Pinpoint the cell where the given text exists, returning its [X, Y] midpoint coordinate. 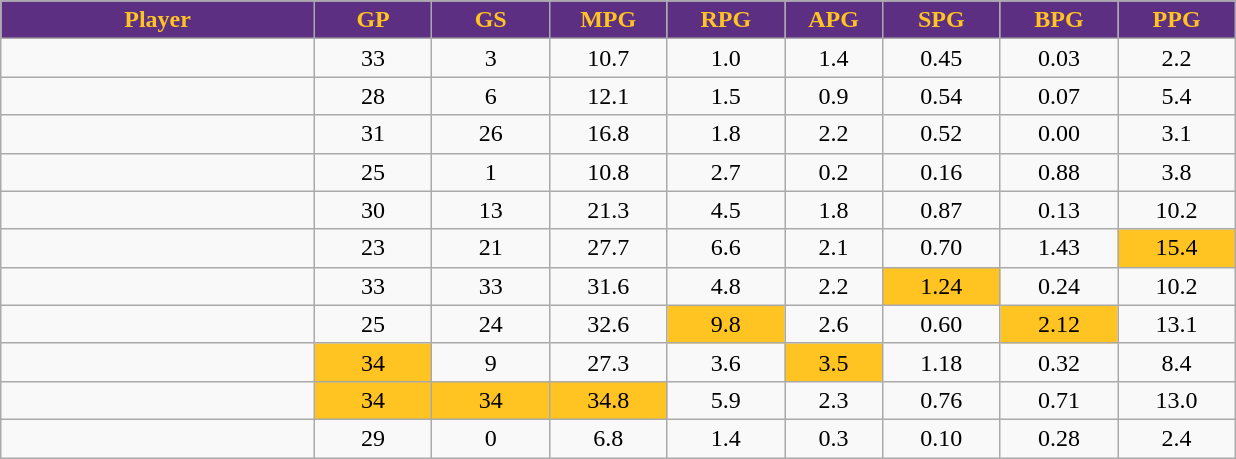
8.4 [1177, 362]
0.07 [1059, 96]
10.7 [608, 58]
2.6 [834, 324]
PPG [1177, 20]
21.3 [608, 210]
13.1 [1177, 324]
BPG [1059, 20]
1.5 [726, 96]
0.52 [942, 134]
0.88 [1059, 172]
2.1 [834, 248]
9 [491, 362]
0.70 [942, 248]
GP [373, 20]
3.5 [834, 362]
0.13 [1059, 210]
13.0 [1177, 400]
4.5 [726, 210]
0.45 [942, 58]
2.4 [1177, 438]
6.8 [608, 438]
34.8 [608, 400]
RPG [726, 20]
9.8 [726, 324]
1.24 [942, 286]
28 [373, 96]
29 [373, 438]
10.8 [608, 172]
0.10 [942, 438]
2.3 [834, 400]
6.6 [726, 248]
0 [491, 438]
32.6 [608, 324]
2.7 [726, 172]
Player [158, 20]
1 [491, 172]
0.32 [1059, 362]
23 [373, 248]
0.28 [1059, 438]
2.12 [1059, 324]
3.8 [1177, 172]
6 [491, 96]
APG [834, 20]
0.00 [1059, 134]
3 [491, 58]
1.18 [942, 362]
5.4 [1177, 96]
0.16 [942, 172]
MPG [608, 20]
0.71 [1059, 400]
GS [491, 20]
0.24 [1059, 286]
3.6 [726, 362]
SPG [942, 20]
0.87 [942, 210]
3.1 [1177, 134]
31 [373, 134]
5.9 [726, 400]
0.3 [834, 438]
0.54 [942, 96]
15.4 [1177, 248]
0.9 [834, 96]
21 [491, 248]
24 [491, 324]
31.6 [608, 286]
26 [491, 134]
0.2 [834, 172]
4.8 [726, 286]
0.60 [942, 324]
12.1 [608, 96]
27.3 [608, 362]
1.0 [726, 58]
16.8 [608, 134]
0.03 [1059, 58]
30 [373, 210]
13 [491, 210]
27.7 [608, 248]
1.43 [1059, 248]
0.76 [942, 400]
